Search for the cell housing the specified text and yield its [X, Y] center coordinate. 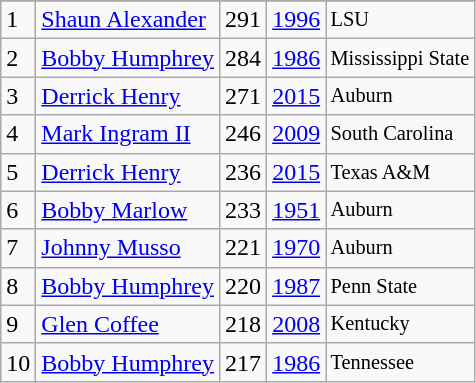
271 [244, 96]
284 [244, 58]
217 [244, 362]
220 [244, 286]
10 [18, 362]
Mississippi State [400, 58]
291 [244, 20]
Kentucky [400, 324]
5 [18, 172]
1996 [296, 20]
8 [18, 286]
2008 [296, 324]
7 [18, 248]
3 [18, 96]
Glen Coffee [128, 324]
233 [244, 210]
1970 [296, 248]
Mark Ingram II [128, 134]
Bobby Marlow [128, 210]
218 [244, 324]
221 [244, 248]
Johnny Musso [128, 248]
236 [244, 172]
1951 [296, 210]
2009 [296, 134]
1 [18, 20]
246 [244, 134]
9 [18, 324]
6 [18, 210]
South Carolina [400, 134]
Texas A&M [400, 172]
4 [18, 134]
Penn State [400, 286]
Shaun Alexander [128, 20]
2 [18, 58]
LSU [400, 20]
Tennessee [400, 362]
1987 [296, 286]
